Detect which cell encompasses the target text, then output its (X, Y) center coordinate. 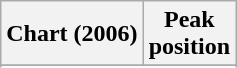
Peakposition (189, 34)
Chart (2006) (72, 34)
